For the text-containing cell, return its midpoint in (x, y) coordinate format. 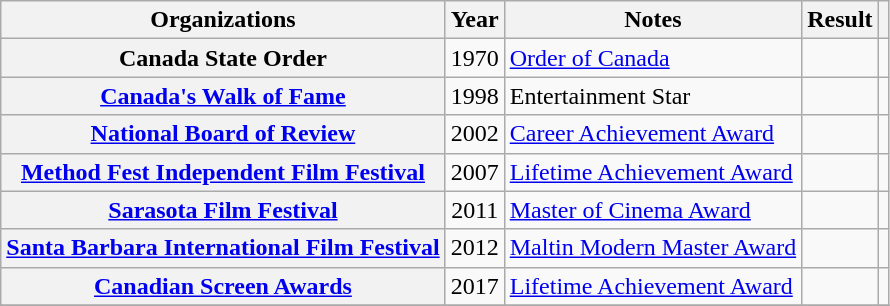
Order of Canada (652, 58)
2007 (474, 172)
Sarasota Film Festival (223, 210)
1998 (474, 96)
1970 (474, 58)
Entertainment Star (652, 96)
Canada State Order (223, 58)
Career Achievement Award (652, 134)
Method Fest Independent Film Festival (223, 172)
Santa Barbara International Film Festival (223, 248)
Canadian Screen Awards (223, 286)
Canada's Walk of Fame (223, 96)
National Board of Review (223, 134)
Result (840, 20)
Notes (652, 20)
Master of Cinema Award (652, 210)
2002 (474, 134)
Maltin Modern Master Award (652, 248)
2012 (474, 248)
2017 (474, 286)
2011 (474, 210)
Year (474, 20)
Organizations (223, 20)
